For the text-containing cell, return its midpoint in [x, y] coordinate format. 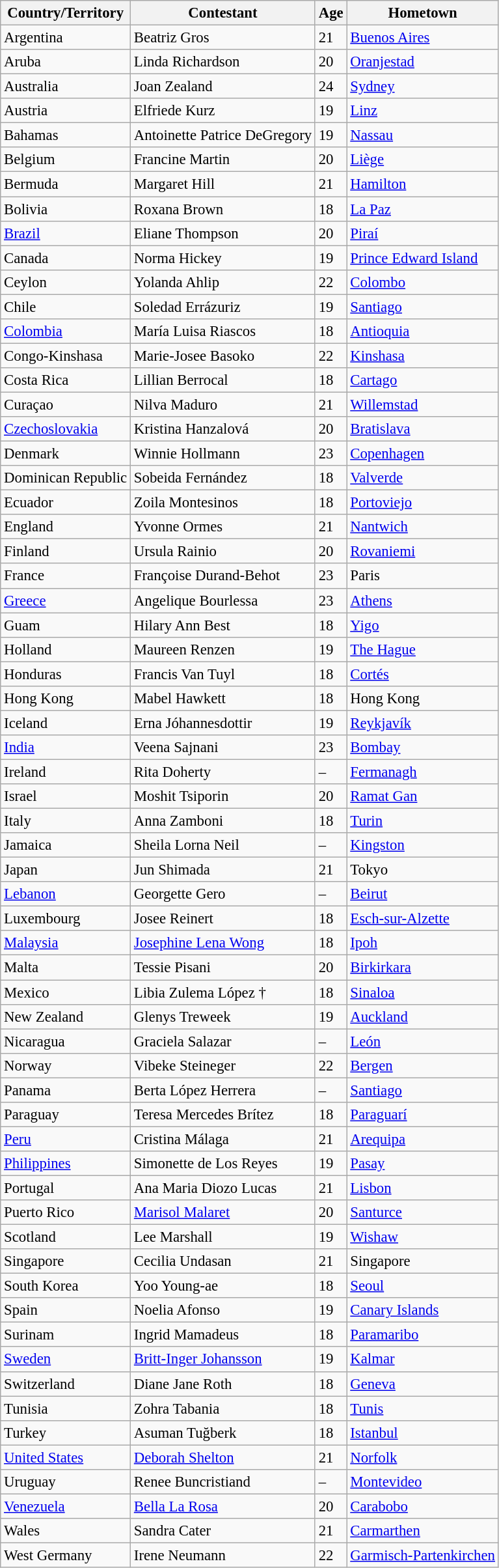
Cristina Málaga [223, 1139]
Paramaribo [423, 1335]
Ceylon [66, 282]
Kingston [423, 845]
Costa Rica [66, 380]
Geneva [423, 1384]
Puerto Rico [66, 1212]
Finland [66, 552]
United States [66, 1457]
Deborah Shelton [223, 1457]
Veena Sajnani [223, 748]
Sydney [423, 87]
India [66, 748]
Nantwich [423, 527]
Lisbon [423, 1188]
Iceland [66, 723]
Reykjavík [423, 723]
Irene Neumann [223, 1555]
Soledad Errázuriz [223, 307]
Austria [66, 111]
Piraí [423, 233]
Curaçao [66, 404]
Venezuela [66, 1506]
Bergen [423, 1065]
Marie-Josee Basoko [223, 356]
Josephine Lena Wong [223, 944]
Montevideo [423, 1482]
Nicaragua [66, 1041]
Age [330, 13]
Beatriz Gros [223, 38]
Tokyo [423, 870]
Francine Martin [223, 160]
Chile [66, 307]
Anna Zamboni [223, 821]
Seoul [423, 1286]
24 [330, 87]
Joan Zealand [223, 87]
Aruba [66, 62]
Roxana Brown [223, 209]
Brazil [66, 233]
Istanbul [423, 1433]
Czechoslovakia [66, 429]
West Germany [66, 1555]
Birkirkara [423, 968]
Peru [66, 1139]
Santurce [423, 1212]
Dominican Republic [66, 478]
Rita Doherty [223, 772]
Noelia Afonso [223, 1310]
Kinshasa [423, 356]
Auckland [423, 1016]
Australia [66, 87]
Liège [423, 160]
Margaret Hill [223, 184]
Canada [66, 258]
Guam [66, 625]
Bahamas [66, 135]
Pasay [423, 1164]
Kristina Hanzalová [223, 429]
The Hague [423, 649]
Ursula Rainio [223, 552]
Turin [423, 821]
Oranjestad [423, 62]
Cecilia Undasan [223, 1261]
Buenos Aires [423, 38]
Honduras [66, 674]
Nilva Maduro [223, 404]
Lee Marshall [223, 1237]
Vibeke Steineger [223, 1065]
Josee Reinert [223, 919]
Sweden [66, 1360]
Asuman Tuğberk [223, 1433]
Sandra Cater [223, 1531]
Winnie Hollmann [223, 454]
Mexico [66, 992]
Copenhagen [423, 454]
Beirut [423, 894]
Teresa Mercedes Brítez [223, 1115]
Spain [66, 1310]
Paraguay [66, 1115]
Simonette de Los Reyes [223, 1164]
France [66, 576]
Greece [66, 600]
Ana Maria Diozo Lucas [223, 1188]
Garmisch-Partenkirchen [423, 1555]
Yigo [423, 625]
Wales [66, 1531]
Tunis [423, 1408]
Bolivia [66, 209]
Norma Hickey [223, 258]
Luxembourg [66, 919]
New Zealand [66, 1016]
Ecuador [66, 503]
Antioquia [423, 331]
Francis Van Tuyl [223, 674]
Willemstad [423, 404]
Sinaloa [423, 992]
Eliane Thompson [223, 233]
Hometown [423, 13]
Surinam [66, 1335]
Kalmar [423, 1360]
Paris [423, 576]
Congo-Kinshasa [66, 356]
Tessie Pisani [223, 968]
La Paz [423, 209]
Berta López Herrera [223, 1090]
Maureen Renzen [223, 649]
Cortés [423, 674]
Belgium [66, 160]
Carabobo [423, 1506]
Malaysia [66, 944]
Ingrid Mamadeus [223, 1335]
Moshit Tsiporin [223, 796]
Ramat Gan [423, 796]
Graciela Salazar [223, 1041]
Arequipa [423, 1139]
Hamilton [423, 184]
Lebanon [66, 894]
Esch-sur-Alzette [423, 919]
Georgette Gero [223, 894]
Portoviejo [423, 503]
Argentina [66, 38]
Erna Jóhannesdottir [223, 723]
Portugal [66, 1188]
Zohra Tabania [223, 1408]
Bratislava [423, 429]
Antoinette Patrice DeGregory [223, 135]
Turkey [66, 1433]
Marisol Malaret [223, 1212]
South Korea [66, 1286]
Italy [66, 821]
Prince Edward Island [423, 258]
Diane Jane Roth [223, 1384]
Nassau [423, 135]
Mabel Hawkett [223, 699]
Cartago [423, 380]
Athens [423, 600]
Colombia [66, 331]
Wishaw [423, 1237]
Panama [66, 1090]
Britt-Inger Johansson [223, 1360]
Sheila Lorna Neil [223, 845]
Bombay [423, 748]
Elfriede Kurz [223, 111]
Yolanda Ahlip [223, 282]
Françoise Durand-Behot [223, 576]
Libia Zulema López † [223, 992]
Bermuda [66, 184]
Yvonne Ormes [223, 527]
Fermanagh [423, 772]
Glenys Treweek [223, 1016]
England [66, 527]
Bella La Rosa [223, 1506]
Carmarthen [423, 1531]
Contestant [223, 13]
Philippines [66, 1164]
Country/Territory [66, 13]
Holland [66, 649]
Rovaniemi [423, 552]
Scotland [66, 1237]
Malta [66, 968]
Hilary Ann Best [223, 625]
Ireland [66, 772]
Yoo Young-ae [223, 1286]
Jun Shimada [223, 870]
Uruguay [66, 1482]
Norfolk [423, 1457]
Ipoh [423, 944]
Japan [66, 870]
Norway [66, 1065]
Valverde [423, 478]
Denmark [66, 454]
Linda Richardson [223, 62]
Renee Buncristiand [223, 1482]
Switzerland [66, 1384]
Angelique Bourlessa [223, 600]
Sobeida Fernández [223, 478]
Israel [66, 796]
Paraguarí [423, 1115]
Linz [423, 111]
Tunisia [66, 1408]
León [423, 1041]
Jamaica [66, 845]
Zoila Montesinos [223, 503]
Colombo [423, 282]
María Luisa Riascos [223, 331]
Canary Islands [423, 1310]
Lillian Berrocal [223, 380]
